Pinpoint the cell where the given text exists, returning its (X, Y) midpoint coordinate. 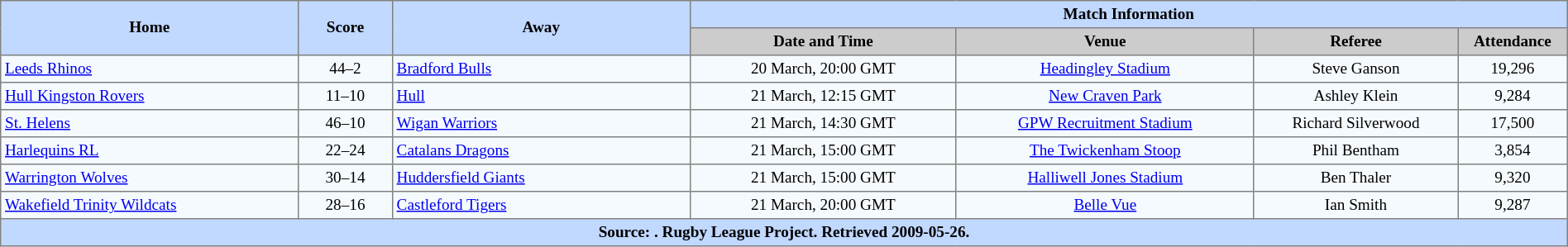
20 March, 20:00 GMT (823, 69)
Castleford Tigers (541, 205)
Home (150, 28)
Hull (541, 96)
Match Information (1128, 15)
Belle Vue (1105, 205)
Venue (1105, 41)
9,320 (1513, 178)
Ben Thaler (1355, 178)
Referee (1355, 41)
Ian Smith (1355, 205)
Attendance (1513, 41)
Date and Time (823, 41)
3,854 (1513, 150)
Catalans Dragons (541, 150)
30–14 (346, 178)
11–10 (346, 96)
Warrington Wolves (150, 178)
Steve Ganson (1355, 69)
Wakefield Trinity Wildcats (150, 205)
46–10 (346, 124)
St. Helens (150, 124)
Away (541, 28)
Source: . Rugby League Project. Retrieved 2009-05-26. (784, 233)
GPW Recruitment Stadium (1105, 124)
Harlequins RL (150, 150)
17,500 (1513, 124)
Richard Silverwood (1355, 124)
Ashley Klein (1355, 96)
Wigan Warriors (541, 124)
28–16 (346, 205)
9,284 (1513, 96)
Score (346, 28)
19,296 (1513, 69)
Hull Kingston Rovers (150, 96)
9,287 (1513, 205)
21 March, 12:15 GMT (823, 96)
44–2 (346, 69)
Halliwell Jones Stadium (1105, 178)
New Craven Park (1105, 96)
Bradford Bulls (541, 69)
Leeds Rhinos (150, 69)
Headingley Stadium (1105, 69)
Huddersfield Giants (541, 178)
The Twickenham Stoop (1105, 150)
22–24 (346, 150)
21 March, 20:00 GMT (823, 205)
21 March, 14:30 GMT (823, 124)
Phil Bentham (1355, 150)
